Detect which cell encompasses the target text, then output its (x, y) center coordinate. 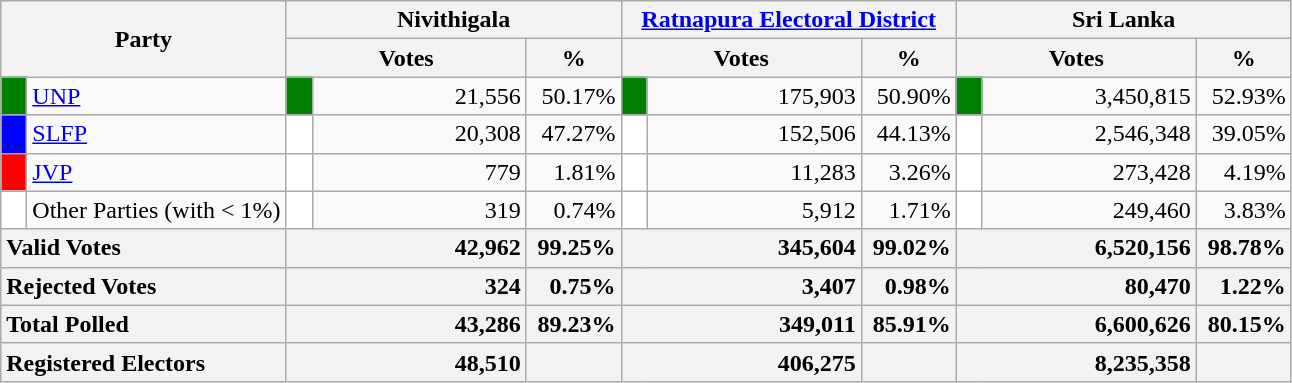
47.27% (574, 134)
345,604 (741, 248)
50.90% (908, 96)
Registered Electors (144, 362)
349,011 (741, 324)
1.71% (908, 210)
80,470 (1076, 286)
Rejected Votes (144, 286)
8,235,358 (1076, 362)
Ratnapura Electoral District (788, 20)
Other Parties (with < 1%) (156, 210)
152,506 (754, 134)
48,510 (406, 362)
SLFP (156, 134)
99.02% (908, 248)
3.26% (908, 172)
21,556 (419, 96)
98.78% (1244, 248)
39.05% (1244, 134)
50.17% (574, 96)
5,912 (754, 210)
0.74% (574, 210)
273,428 (1089, 172)
JVP (156, 172)
44.13% (908, 134)
249,460 (1089, 210)
Party (144, 39)
85.91% (908, 324)
2,546,348 (1089, 134)
20,308 (419, 134)
99.25% (574, 248)
3,407 (741, 286)
43,286 (406, 324)
6,520,156 (1076, 248)
779 (419, 172)
80.15% (1244, 324)
175,903 (754, 96)
42,962 (406, 248)
UNP (156, 96)
6,600,626 (1076, 324)
3,450,815 (1089, 96)
4.19% (1244, 172)
1.81% (574, 172)
52.93% (1244, 96)
319 (419, 210)
11,283 (754, 172)
0.98% (908, 286)
1.22% (1244, 286)
Sri Lanka (1124, 20)
89.23% (574, 324)
406,275 (741, 362)
0.75% (574, 286)
Valid Votes (144, 248)
Total Polled (144, 324)
Nivithigala (454, 20)
3.83% (1244, 210)
324 (406, 286)
